For the text-containing cell, return its midpoint in (x, y) coordinate format. 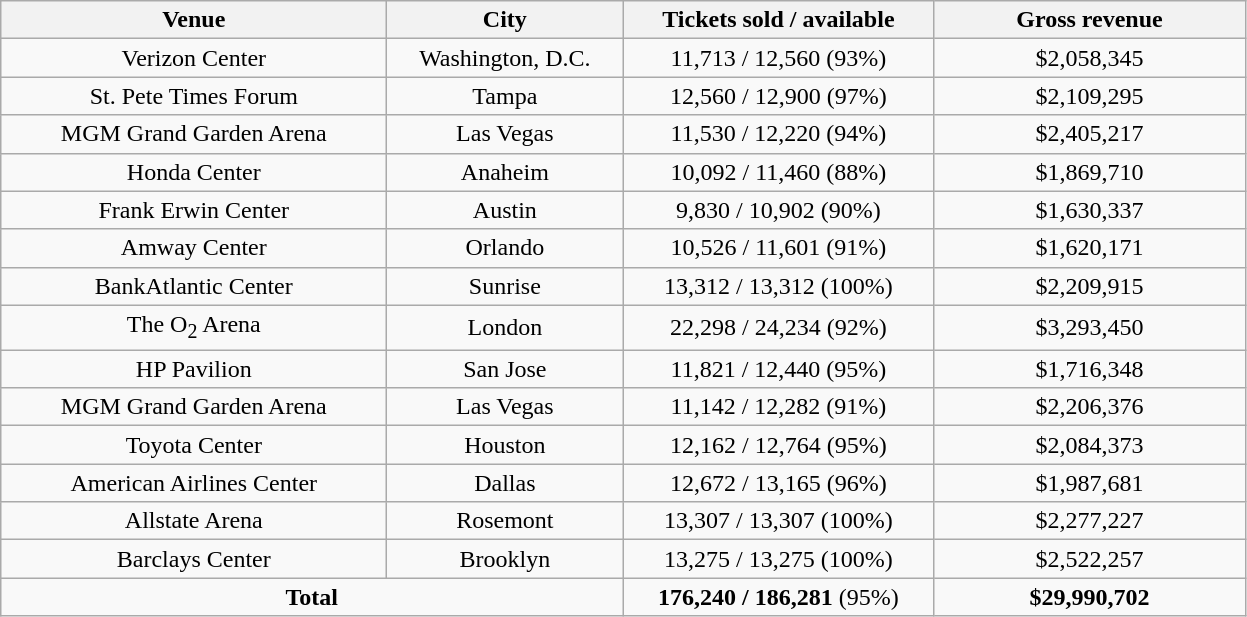
Houston (505, 445)
10,092 / 11,460 (88%) (778, 172)
12,162 / 12,764 (95%) (778, 445)
176,240 / 186,281 (95%) (778, 597)
$2,084,373 (1090, 445)
12,672 / 13,165 (96%) (778, 483)
BankAtlantic Center (194, 286)
Venue (194, 20)
$2,405,217 (1090, 134)
$29,990,702 (1090, 597)
Gross revenue (1090, 20)
$1,620,171 (1090, 248)
HP Pavilion (194, 369)
Washington, D.C. (505, 58)
13,312 / 13,312 (100%) (778, 286)
Frank Erwin Center (194, 210)
Austin (505, 210)
Tampa (505, 96)
13,275 / 13,275 (100%) (778, 559)
Total (312, 597)
$2,522,257 (1090, 559)
11,142 / 12,282 (91%) (778, 407)
Honda Center (194, 172)
Tickets sold / available (778, 20)
Brooklyn (505, 559)
11,530 / 12,220 (94%) (778, 134)
$1,630,337 (1090, 210)
Amway Center (194, 248)
Toyota Center (194, 445)
$2,209,915 (1090, 286)
The O2 Arena (194, 327)
London (505, 327)
Anaheim (505, 172)
9,830 / 10,902 (90%) (778, 210)
San Jose (505, 369)
Barclays Center (194, 559)
American Airlines Center (194, 483)
13,307 / 13,307 (100%) (778, 521)
Rosemont (505, 521)
$2,206,376 (1090, 407)
Dallas (505, 483)
12,560 / 12,900 (97%) (778, 96)
$2,058,345 (1090, 58)
$1,716,348 (1090, 369)
Allstate Arena (194, 521)
11,713 / 12,560 (93%) (778, 58)
St. Pete Times Forum (194, 96)
City (505, 20)
$2,109,295 (1090, 96)
$3,293,450 (1090, 327)
$1,869,710 (1090, 172)
Sunrise (505, 286)
Verizon Center (194, 58)
22,298 / 24,234 (92%) (778, 327)
Orlando (505, 248)
$2,277,227 (1090, 521)
10,526 / 11,601 (91%) (778, 248)
11,821 / 12,440 (95%) (778, 369)
$1,987,681 (1090, 483)
